Pinpoint the cell where the given text exists, returning its [X, Y] midpoint coordinate. 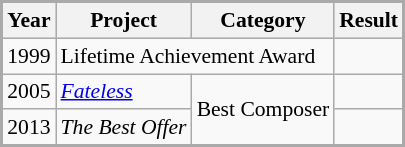
2013 [29, 128]
Lifetime Achievement Award [196, 56]
Result [369, 20]
1999 [29, 56]
Best Composer [264, 110]
The Best Offer [124, 128]
2005 [29, 92]
Category [264, 20]
Project [124, 20]
Year [29, 20]
Fateless [124, 92]
